Output the (x, y) coordinate of the center of the cell containing the given text.  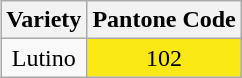
102 (164, 58)
Lutino (44, 58)
Variety (44, 20)
Pantone Code (164, 20)
